Return (x, y) of the center of cell containing provided text 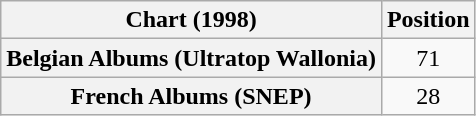
French Albums (SNEP) (192, 96)
Chart (1998) (192, 20)
Position (428, 20)
71 (428, 58)
Belgian Albums (Ultratop Wallonia) (192, 58)
28 (428, 96)
